Return the (x, y) coordinate for the center point of the cell that contains the specified text.  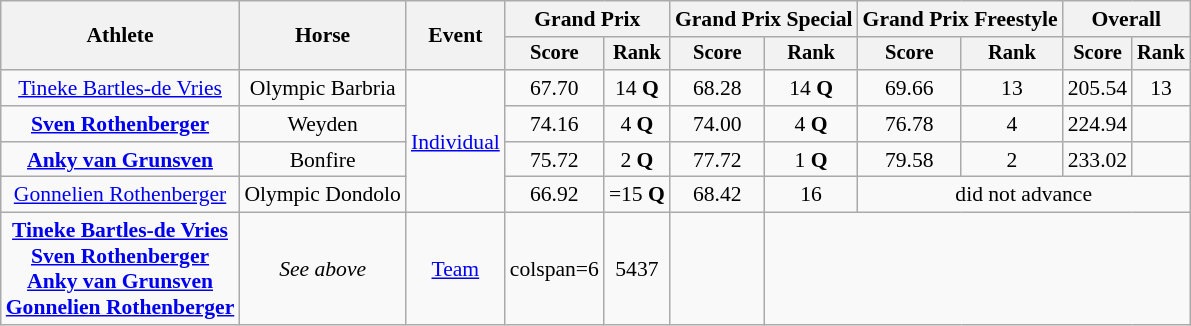
Tineke Bartles-de VriesSven RothenbergerAnky van GrunsvenGonnelien Rothenberger (120, 269)
Gonnelien Rothenberger (120, 195)
5437 (637, 269)
=15 Q (637, 195)
66.92 (554, 195)
did not advance (1024, 195)
See above (322, 269)
Horse (322, 36)
68.28 (718, 88)
Tineke Bartles-de Vries (120, 88)
Team (456, 269)
68.42 (718, 195)
Olympic Barbria (322, 88)
205.54 (1098, 88)
69.66 (910, 88)
79.58 (910, 160)
Olympic Dondolo (322, 195)
2 (1012, 160)
Individual (456, 141)
4 (1012, 124)
Grand Prix Special (764, 19)
74.16 (554, 124)
Grand Prix Freestyle (960, 19)
76.78 (910, 124)
Sven Rothenberger (120, 124)
16 (812, 195)
Bonfire (322, 160)
233.02 (1098, 160)
Weyden (322, 124)
colspan=6 (554, 269)
67.70 (554, 88)
Grand Prix (588, 19)
75.72 (554, 160)
Athlete (120, 36)
Event (456, 36)
Anky van Grunsven (120, 160)
74.00 (718, 124)
224.94 (1098, 124)
1 Q (812, 160)
77.72 (718, 160)
Overall (1126, 19)
2 Q (637, 160)
